Find where the given text appears and provide that cell's center as (X, Y) coordinate. 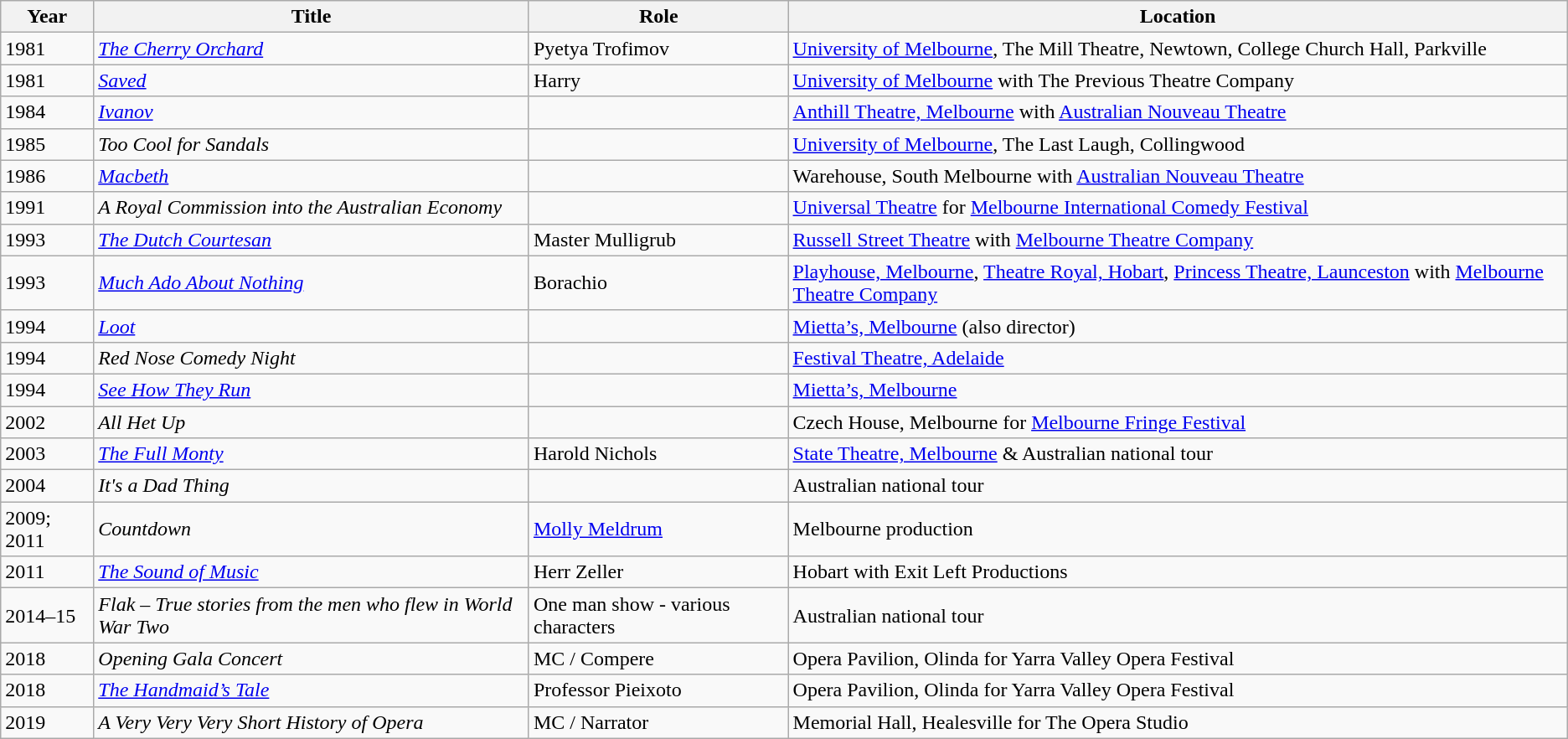
Macbeth (312, 176)
Master Mulligrub (658, 240)
It's a Dad Thing (312, 486)
The Dutch Courtesan (312, 240)
Molly Meldrum (658, 530)
1991 (47, 208)
Herr Zeller (658, 572)
1986 (47, 176)
Professor Pieixoto (658, 690)
The Sound of Music (312, 572)
1984 (47, 112)
Harold Nichols (658, 454)
Warehouse, South Melbourne with Australian Nouveau Theatre (1178, 176)
Anthill Theatre, Melbourne with Australian Nouveau Theatre (1178, 112)
Mietta’s, Melbourne (also director) (1178, 326)
Ivanov (312, 112)
Title (312, 17)
Location (1178, 17)
The Handmaid’s Tale (312, 690)
The Full Monty (312, 454)
Mietta’s, Melbourne (1178, 390)
2002 (47, 421)
Opening Gala Concert (312, 659)
2003 (47, 454)
Saved (312, 80)
University of Melbourne, The Mill Theatre, Newtown, College Church Hall, Parkville (1178, 49)
Harry (658, 80)
1985 (47, 144)
A Very Very Very Short History of Opera (312, 722)
MC / Compere (658, 659)
Universal Theatre for Melbourne International Comedy Festival (1178, 208)
Countdown (312, 530)
Russell Street Theatre with Melbourne Theatre Company (1178, 240)
MC / Narrator (658, 722)
Red Nose Comedy Night (312, 358)
Melbourne production (1178, 530)
University of Melbourne, The Last Laugh, Collingwood (1178, 144)
The Cherry Orchard (312, 49)
Much Ado About Nothing (312, 283)
State Theatre, Melbourne & Australian national tour (1178, 454)
A Royal Commission into the Australian Economy (312, 208)
Festival Theatre, Adelaide (1178, 358)
Year (47, 17)
Too Cool for Sandals (312, 144)
All Het Up (312, 421)
Playhouse, Melbourne, Theatre Royal, Hobart, Princess Theatre, Launceston with Melbourne Theatre Company (1178, 283)
2014–15 (47, 615)
Loot (312, 326)
See How They Run (312, 390)
2004 (47, 486)
2011 (47, 572)
Pyetya Trofimov (658, 49)
Memorial Hall, Healesville for The Opera Studio (1178, 722)
Borachio (658, 283)
2019 (47, 722)
Role (658, 17)
One man show - various characters (658, 615)
University of Melbourne with The Previous Theatre Company (1178, 80)
Flak – True stories from the men who flew in World War Two (312, 615)
Czech House, Melbourne for Melbourne Fringe Festival (1178, 421)
2009; 2011 (47, 530)
Hobart with Exit Left Productions (1178, 572)
